Scan for the cell matching the given text and deliver its [x, y] coordinate at center. 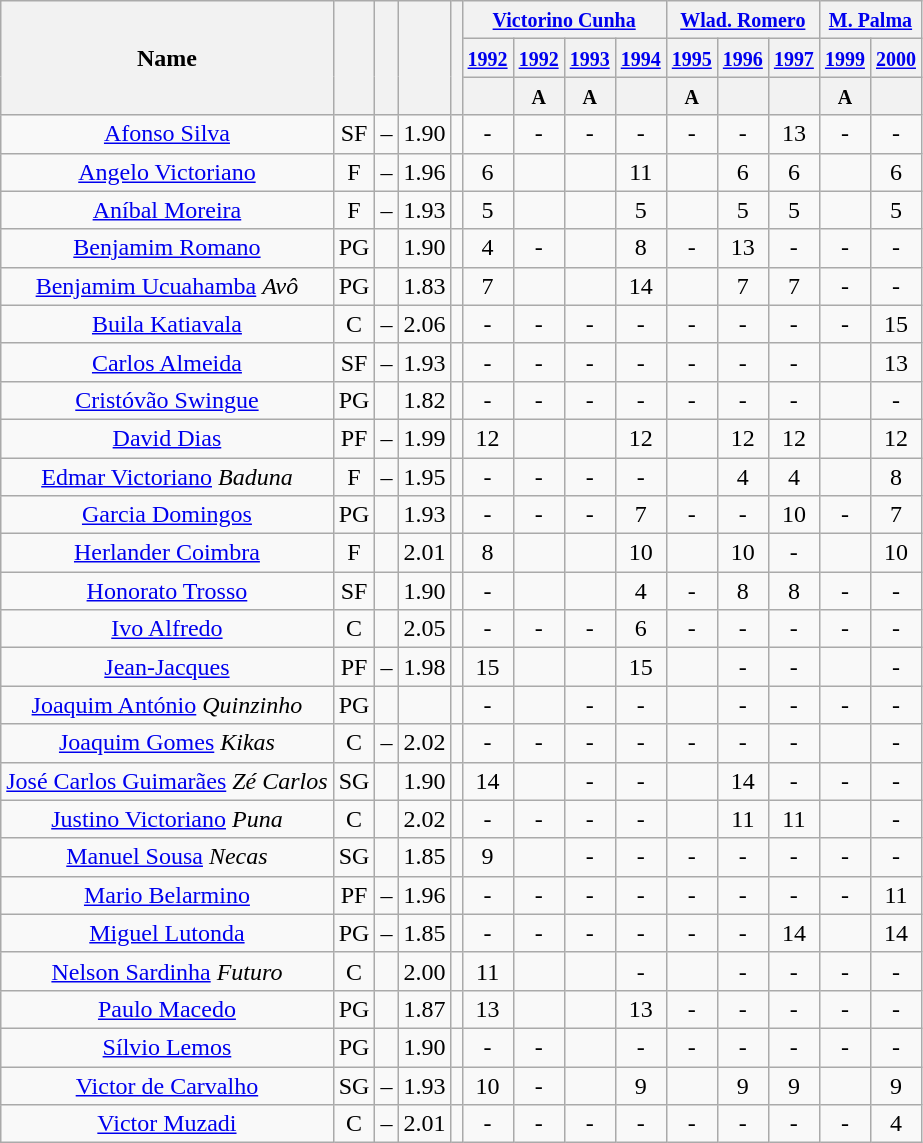
Carlos Almeida [167, 362]
José Carlos Guimarães Zé Carlos [167, 781]
Buila Katiavala [167, 324]
1996 [742, 58]
1995 [692, 58]
1.98 [424, 667]
Sílvio Lemos [167, 1047]
Victor de Carvalho [167, 1085]
M. Palma [870, 20]
Afonso Silva [167, 134]
2.05 [424, 629]
David Dias [167, 438]
1.95 [424, 477]
Jean-Jacques [167, 667]
1999 [844, 58]
Victorino Cunha [564, 20]
Honorato Trosso [167, 591]
Justino Victoriano Puna [167, 819]
1993 [590, 58]
Nelson Sardinha Futuro [167, 971]
Cristóvão Swingue [167, 400]
Victor Muzadi [167, 1124]
Mario Belarmino [167, 895]
1.99 [424, 438]
1.83 [424, 286]
1.82 [424, 400]
Name [167, 58]
Paulo Macedo [167, 1009]
Wlad. Romero [742, 20]
Herlander Coimbra [167, 553]
1.87 [424, 1009]
Joaquim Gomes Kikas [167, 743]
2.00 [424, 971]
1994 [640, 58]
Ivo Alfredo [167, 629]
Benjamim Romano [167, 248]
Edmar Victoriano Baduna [167, 477]
2000 [896, 58]
Aníbal Moreira [167, 210]
Miguel Lutonda [167, 933]
Manuel Sousa Necas [167, 857]
1997 [794, 58]
Joaquim António Quinzinho [167, 705]
Angelo Victoriano [167, 172]
2.06 [424, 324]
Benjamim Ucuahamba Avô [167, 286]
Garcia Domingos [167, 515]
